Extract the (x, y) coordinate from the center of the cell holding the provided text.  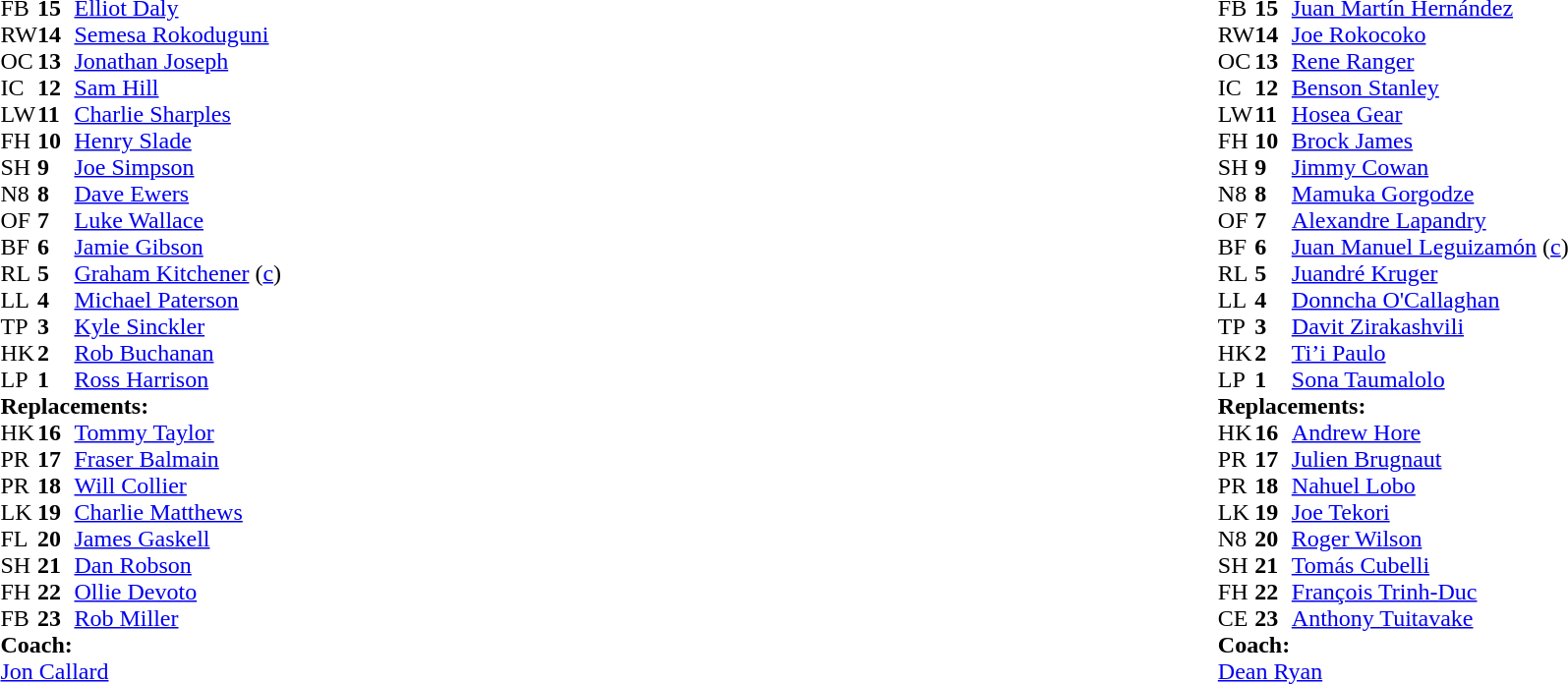
Rob Buchanan (179, 354)
Jamie Gibson (179, 248)
Rob Miller (179, 619)
Jonathan Joseph (179, 61)
Ollie Devoto (179, 592)
Ross Harrison (179, 379)
Joe Simpson (179, 167)
Semesa Rokoduguni (179, 35)
Fraser Balmain (179, 460)
Will Collier (179, 485)
Replacements: (141, 407)
James Gaskell (179, 539)
Tommy Taylor (179, 432)
Dave Ewers (179, 195)
FB (19, 619)
Luke Wallace (179, 220)
Kyle Sinckler (179, 326)
Charlie Matthews (179, 513)
Graham Kitchener (c) (179, 273)
Michael Paterson (179, 301)
Coach: (141, 645)
Henry Slade (179, 142)
Dan Robson (179, 566)
CE (1237, 619)
FL (19, 539)
Sam Hill (179, 88)
Charlie Sharples (179, 114)
